Detect which cell encompasses the target text, then output its (X, Y) center coordinate. 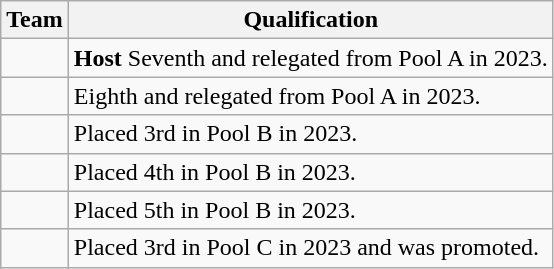
Placed 4th in Pool B in 2023. (310, 172)
Placed 3rd in Pool B in 2023. (310, 134)
Team (35, 20)
Placed 3rd in Pool C in 2023 and was promoted. (310, 248)
Eighth and relegated from Pool A in 2023. (310, 96)
Placed 5th in Pool B in 2023. (310, 210)
Qualification (310, 20)
Host Seventh and relegated from Pool A in 2023. (310, 58)
